Detect which cell encompasses the target text, then output its (X, Y) center coordinate. 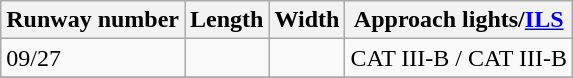
09/27 (93, 58)
Runway number (93, 20)
Length (227, 20)
CAT III-B / CAT III-B (459, 58)
Approach lights/ILS (459, 20)
Width (307, 20)
